From the cell containing the given text, extract its center point as (x, y) coordinate. 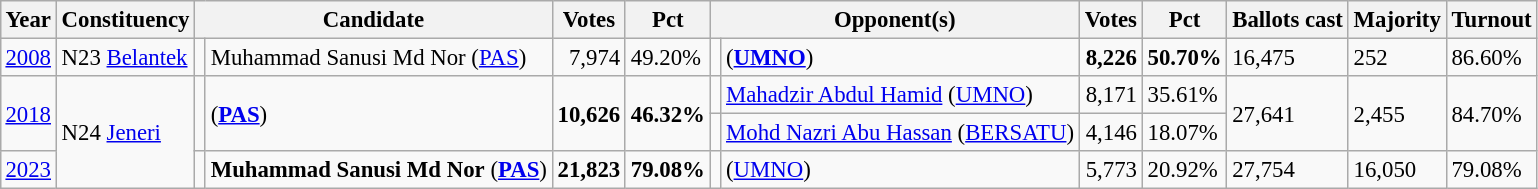
N24 Jeneri (125, 132)
35.61% (1184, 95)
(PAS) (378, 114)
21,823 (588, 170)
84.70% (1492, 114)
86.60% (1492, 57)
Turnout (1492, 20)
N23 Belantek (125, 57)
2018 (28, 114)
Constituency (125, 20)
5,773 (1110, 170)
Mohd Nazri Abu Hassan (BERSATU) (900, 133)
Year (28, 20)
2,455 (1397, 114)
8,171 (1110, 95)
16,050 (1397, 170)
8,226 (1110, 57)
18.07% (1184, 133)
10,626 (588, 114)
27,754 (1288, 170)
Majority (1397, 20)
49.20% (668, 57)
Mahadzir Abdul Hamid (UMNO) (900, 95)
16,475 (1288, 57)
46.32% (668, 114)
7,974 (588, 57)
2023 (28, 170)
20.92% (1184, 170)
Opponent(s) (894, 20)
4,146 (1110, 133)
27,641 (1288, 114)
Candidate (374, 20)
Ballots cast (1288, 20)
50.70% (1184, 57)
2008 (28, 57)
252 (1397, 57)
